Locate the cell with the specified text and output its [x, y] center coordinate. 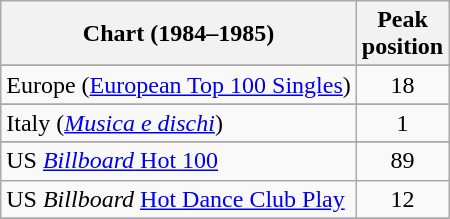
1 [402, 123]
US Billboard Hot 100 [179, 161]
Chart (1984–1985) [179, 34]
18 [402, 85]
Italy (Musica e dischi) [179, 123]
Peakposition [402, 34]
89 [402, 161]
US Billboard Hot Dance Club Play [179, 199]
Europe (European Top 100 Singles) [179, 85]
12 [402, 199]
